Scan for the cell matching the given text and deliver its [X, Y] coordinate at center. 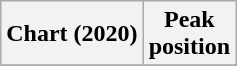
Chart (2020) [72, 34]
Peakposition [189, 34]
